For the text-containing cell, return its midpoint in (X, Y) coordinate format. 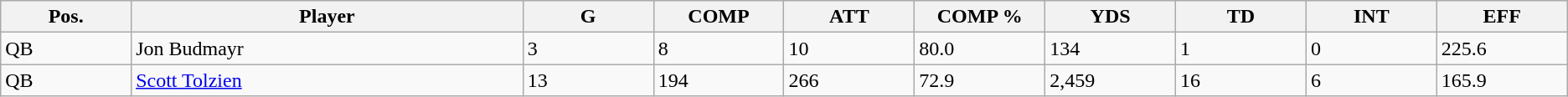
ATT (849, 17)
194 (719, 80)
G (588, 17)
13 (588, 80)
EFF (1502, 17)
0 (1371, 48)
INT (1371, 17)
Jon Budmayr (328, 48)
Player (328, 17)
134 (1111, 48)
YDS (1111, 17)
COMP % (980, 17)
6 (1371, 80)
10 (849, 48)
2,459 (1111, 80)
COMP (719, 17)
1 (1241, 48)
225.6 (1502, 48)
8 (719, 48)
Scott Tolzien (328, 80)
80.0 (980, 48)
16 (1241, 80)
165.9 (1502, 80)
72.9 (980, 80)
TD (1241, 17)
Pos. (66, 17)
266 (849, 80)
3 (588, 48)
